Output the (x, y) coordinate of the center of the cell containing the given text.  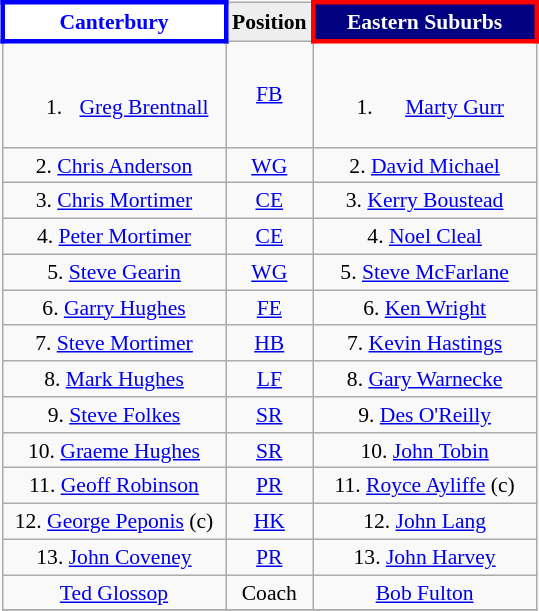
9. Steve Folkes (114, 415)
Position (270, 22)
Greg Brentnall (114, 94)
5. Steve McFarlane (424, 272)
LF (270, 379)
13. John Harvey (424, 557)
7. Kevin Hastings (424, 343)
4. Peter Mortimer (114, 237)
7. Steve Mortimer (114, 343)
11. Royce Ayliffe (c) (424, 486)
3. Chris Mortimer (114, 201)
5. Steve Gearin (114, 272)
8. Mark Hughes (114, 379)
12. John Lang (424, 522)
FE (270, 308)
Canterbury (114, 22)
Eastern Suburbs (424, 22)
Bob Fulton (424, 593)
Coach (270, 593)
3. Kerry Boustead (424, 201)
HB (270, 343)
2. David Michael (424, 165)
4. Noel Cleal (424, 237)
Marty Gurr (424, 94)
Ted Glossop (114, 593)
9. Des O'Reilly (424, 415)
13. John Coveney (114, 557)
6. Ken Wright (424, 308)
10. Graeme Hughes (114, 450)
12. George Peponis (c) (114, 522)
11. Geoff Robinson (114, 486)
10. John Tobin (424, 450)
HK (270, 522)
6. Garry Hughes (114, 308)
8. Gary Warnecke (424, 379)
FB (270, 94)
2. Chris Anderson (114, 165)
